Output the [x, y] coordinate of the center of the cell containing the given text.  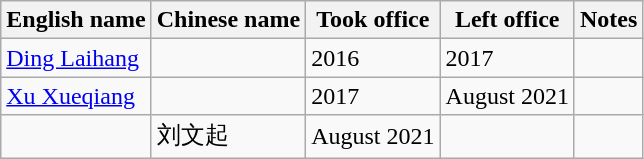
Notes [608, 20]
Took office [373, 20]
Left office [507, 20]
Xu Xueqiang [76, 96]
2016 [373, 58]
English name [76, 20]
Chinese name [228, 20]
刘文起 [228, 136]
Ding Laihang [76, 58]
